Locate the cell with the specified text and output its [x, y] center coordinate. 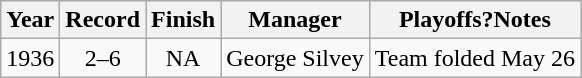
Record [103, 20]
Playoffs?Notes [474, 20]
NA [184, 58]
2–6 [103, 58]
Year [30, 20]
Team folded May 26 [474, 58]
Finish [184, 20]
Manager [296, 20]
1936 [30, 58]
George Silvey [296, 58]
